Return the (X, Y) coordinate for the center point of the cell that contains the specified text.  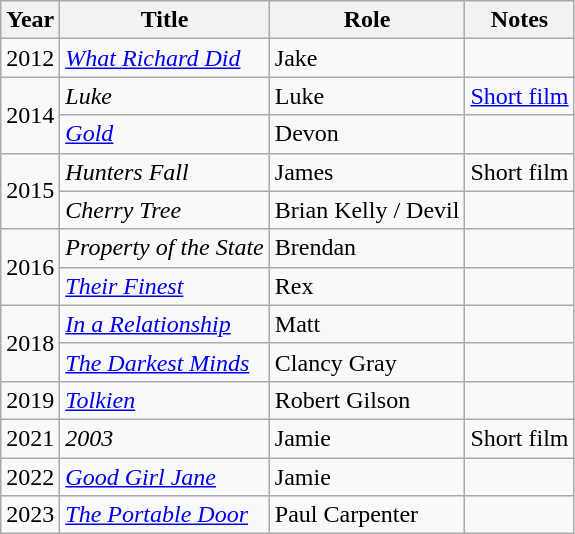
Devon (367, 134)
2022 (30, 477)
2021 (30, 438)
Brendan (367, 248)
Hunters Fall (164, 172)
In a Relationship (164, 324)
Brian Kelly / Devil (367, 210)
2019 (30, 400)
2014 (30, 115)
Gold (164, 134)
2015 (30, 191)
2016 (30, 267)
Year (30, 20)
Notes (520, 20)
Tolkien (164, 400)
James (367, 172)
Role (367, 20)
2018 (30, 343)
Property of the State (164, 248)
Cherry Tree (164, 210)
Paul Carpenter (367, 515)
Good Girl Jane (164, 477)
Title (164, 20)
2012 (30, 58)
Rex (367, 286)
Robert Gilson (367, 400)
The Portable Door (164, 515)
The Darkest Minds (164, 362)
2003 (164, 438)
Jake (367, 58)
What Richard Did (164, 58)
Clancy Gray (367, 362)
2023 (30, 515)
Matt (367, 324)
Their Finest (164, 286)
